Find where the given text appears and provide that cell's center as [X, Y] coordinate. 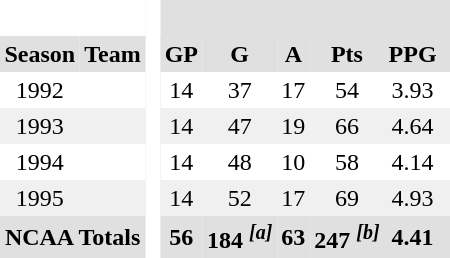
48 [239, 162]
1993 [40, 126]
58 [347, 162]
Team [112, 54]
247 [b] [347, 237]
Pts [347, 54]
54 [347, 90]
69 [347, 198]
4.41 [412, 237]
1994 [40, 162]
47 [239, 126]
19 [294, 126]
1995 [40, 198]
G [239, 54]
10 [294, 162]
4.93 [412, 198]
A [294, 54]
184 [a] [239, 237]
4.14 [412, 162]
63 [294, 237]
NCAA Totals [72, 237]
Season [40, 54]
3.93 [412, 90]
37 [239, 90]
4.64 [412, 126]
52 [239, 198]
1992 [40, 90]
GP [181, 54]
PPG [412, 54]
66 [347, 126]
56 [181, 237]
